Provide the (X, Y) coordinate of the cell's center where the given text is located.  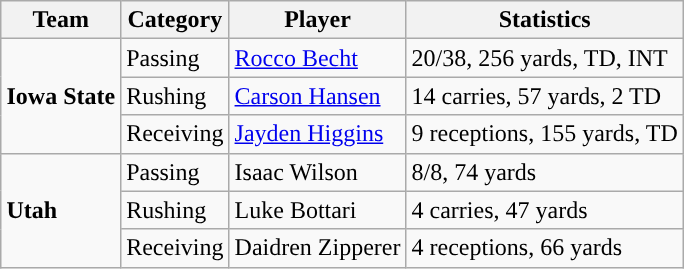
Jayden Higgins (318, 134)
Utah (61, 210)
8/8, 74 yards (544, 172)
Isaac Wilson (318, 172)
Category (175, 20)
Luke Bottari (318, 210)
Carson Hansen (318, 96)
Team (61, 20)
9 receptions, 155 yards, TD (544, 134)
4 carries, 47 yards (544, 210)
Statistics (544, 20)
Iowa State (61, 96)
14 carries, 57 yards, 2 TD (544, 96)
20/38, 256 yards, TD, INT (544, 58)
Player (318, 20)
Rocco Becht (318, 58)
Daidren Zipperer (318, 248)
4 receptions, 66 yards (544, 248)
